Return the [x, y] coordinate for the center point of the cell that contains the specified text.  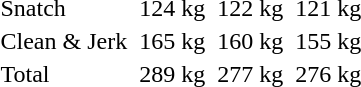
165 kg [172, 41]
160 kg [250, 41]
